Search for the cell housing the specified text and yield its [x, y] center coordinate. 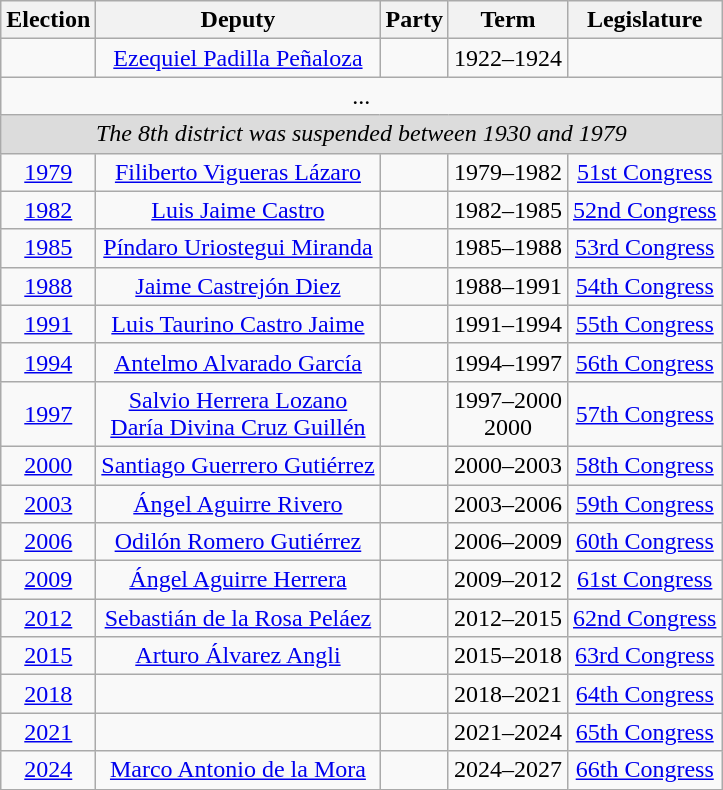
2009 [48, 580]
64th Congress [645, 694]
2000 [48, 465]
1997 [48, 414]
Antelmo Alvarado García [238, 362]
1994–1997 [508, 362]
1991 [48, 324]
1985–1988 [508, 248]
57th Congress [645, 414]
2021–2024 [508, 732]
2006 [48, 542]
54th Congress [645, 286]
Deputy [238, 20]
2006–2009 [508, 542]
2021 [48, 732]
1979–1982 [508, 172]
58th Congress [645, 465]
Santiago Guerrero Gutiérrez [238, 465]
66th Congress [645, 770]
Luis Jaime Castro [238, 210]
65th Congress [645, 732]
Ezequiel Padilla Peñaloza [238, 58]
2024 [48, 770]
1922–1924 [508, 58]
Legislature [645, 20]
1994 [48, 362]
Filiberto Vigueras Lázaro [238, 172]
56th Congress [645, 362]
Luis Taurino Castro Jaime [238, 324]
61st Congress [645, 580]
1991–1994 [508, 324]
63rd Congress [645, 656]
Election [48, 20]
... [362, 96]
1985 [48, 248]
1982–1985 [508, 210]
2009–2012 [508, 580]
2000–2003 [508, 465]
51st Congress [645, 172]
Píndaro Uriostegui Miranda [238, 248]
1997–20002000 [508, 414]
2003–2006 [508, 503]
2015 [48, 656]
Term [508, 20]
Jaime Castrejón Diez [238, 286]
Ángel Aguirre Rivero [238, 503]
Odilón Romero Gutiérrez [238, 542]
Sebastián de la Rosa Peláez [238, 618]
1979 [48, 172]
2018–2021 [508, 694]
The 8th district was suspended between 1930 and 1979 [362, 134]
2003 [48, 503]
62nd Congress [645, 618]
Marco Antonio de la Mora [238, 770]
59th Congress [645, 503]
Ángel Aguirre Herrera [238, 580]
2018 [48, 694]
1988 [48, 286]
Salvio Herrera LozanoDaría Divina Cruz Guillén [238, 414]
52nd Congress [645, 210]
2024–2027 [508, 770]
53rd Congress [645, 248]
2012–2015 [508, 618]
60th Congress [645, 542]
2015–2018 [508, 656]
Party [414, 20]
2012 [48, 618]
55th Congress [645, 324]
Arturo Álvarez Angli [238, 656]
1988–1991 [508, 286]
1982 [48, 210]
